Find where the given text appears and provide that cell's center as [X, Y] coordinate. 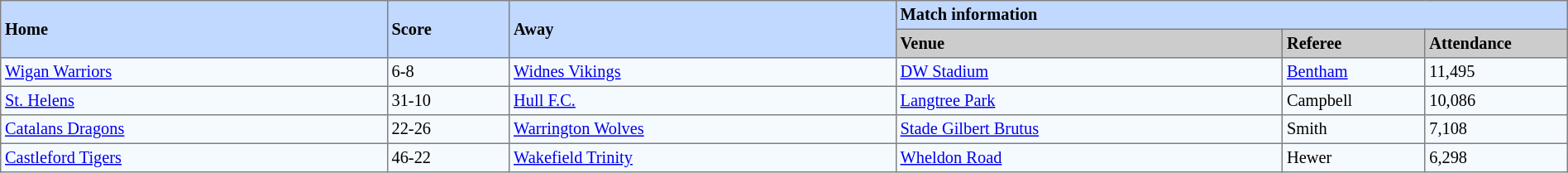
Widnes Vikings [703, 72]
Home [194, 30]
Score [448, 30]
Away [703, 30]
Warrington Wolves [703, 129]
Bentham [1354, 72]
Smith [1354, 129]
Wigan Warriors [194, 72]
31-10 [448, 100]
Match information [1231, 15]
Langtree Park [1088, 100]
Venue [1088, 43]
St. Helens [194, 100]
Attendance [1496, 43]
11,495 [1496, 72]
Referee [1354, 43]
7,108 [1496, 129]
46-22 [448, 157]
DW Stadium [1088, 72]
Hull F.C. [703, 100]
Hewer [1354, 157]
6,298 [1496, 157]
22-26 [448, 129]
Catalans Dragons [194, 129]
Castleford Tigers [194, 157]
Campbell [1354, 100]
Stade Gilbert Brutus [1088, 129]
Wakefield Trinity [703, 157]
10,086 [1496, 100]
Wheldon Road [1088, 157]
6-8 [448, 72]
